Pinpoint the cell where the given text exists, returning its [X, Y] midpoint coordinate. 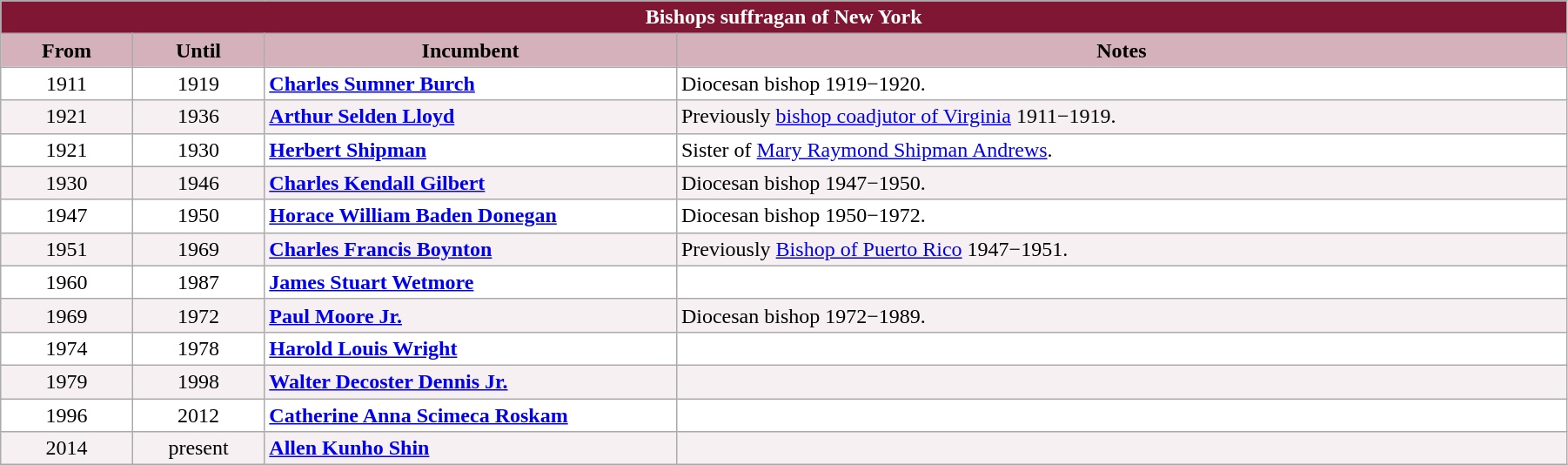
Previously bishop coadjutor of Virginia 1911−1919. [1121, 117]
Charles Kendall Gilbert [471, 183]
1979 [67, 381]
2012 [198, 415]
Sister of Mary Raymond Shipman Andrews. [1121, 150]
Until [198, 51]
Diocesan bishop 1919−1920. [1121, 84]
Harold Louis Wright [471, 348]
Charles Sumner Burch [471, 84]
Diocesan bishop 1947−1950. [1121, 183]
Diocesan bishop 1950−1972. [1121, 216]
Previously Bishop of Puerto Rico 1947−1951. [1121, 249]
2014 [67, 448]
1951 [67, 249]
Incumbent [471, 51]
1946 [198, 183]
1996 [67, 415]
1911 [67, 84]
1987 [198, 282]
1919 [198, 84]
Diocesan bishop 1972−1989. [1121, 315]
1960 [67, 282]
From [67, 51]
1947 [67, 216]
Allen Kunho Shin [471, 448]
James Stuart Wetmore [471, 282]
1974 [67, 348]
Herbert Shipman [471, 150]
1936 [198, 117]
Arthur Selden Lloyd [471, 117]
Notes [1121, 51]
Horace William Baden Donegan [471, 216]
Walter Decoster Dennis Jr. [471, 381]
1950 [198, 216]
Bishops suffragan of New York [784, 17]
present [198, 448]
1998 [198, 381]
Catherine Anna Scimeca Roskam [471, 415]
1972 [198, 315]
Paul Moore Jr. [471, 315]
1978 [198, 348]
Charles Francis Boynton [471, 249]
